Return (x, y) of the center of cell containing provided text 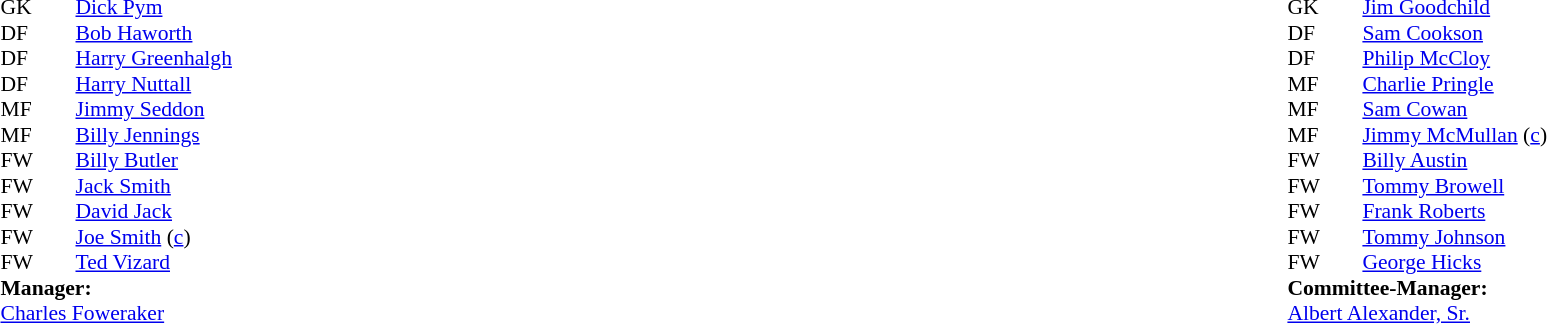
Sam Cookson (1454, 33)
Harry Nuttall (154, 84)
Jimmy Seddon (154, 109)
Bob Haworth (154, 33)
Manager: (116, 288)
Harry Greenhalgh (154, 59)
Tommy Browell (1454, 186)
George Hicks (1454, 263)
Philip McCloy (1454, 59)
Charlie Pringle (1454, 84)
Billy Jennings (154, 135)
Jack Smith (154, 186)
Billy Butler (154, 161)
Committee-Manager: (1417, 288)
Billy Austin (1454, 161)
Sam Cowan (1454, 109)
Tommy Johnson (1454, 237)
Jimmy McMullan (c) (1454, 135)
Frank Roberts (1454, 211)
David Jack (154, 211)
Ted Vizard (154, 263)
Joe Smith (c) (154, 237)
